Scan for the cell matching the given text and deliver its (x, y) coordinate at center. 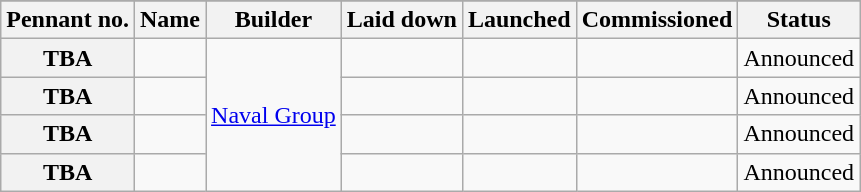
Status (799, 20)
Laid down (402, 20)
Naval Group (274, 115)
Name (170, 20)
Launched (519, 20)
Pennant no. (68, 20)
Commissioned (657, 20)
Builder (274, 20)
